Return the (X, Y) coordinate for the center point of the cell that contains the specified text.  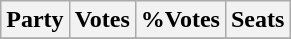
%Votes (180, 20)
Votes (102, 20)
Seats (257, 20)
Party (35, 20)
